Scan for the cell matching the given text and deliver its (X, Y) coordinate at center. 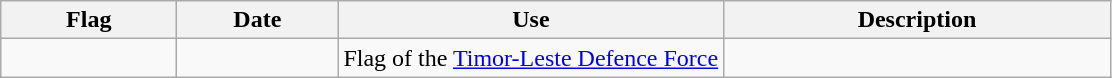
Description (917, 20)
Flag of the Timor-Leste Defence Force (531, 58)
Date (258, 20)
Flag (89, 20)
Use (531, 20)
